For the text-containing cell, return its midpoint in [x, y] coordinate format. 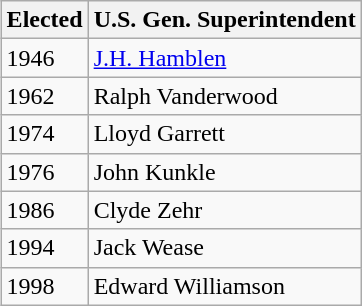
Lloyd Garrett [224, 134]
John Kunkle [224, 172]
Ralph Vanderwood [224, 96]
U.S. Gen. Superintendent [224, 20]
Edward Williamson [224, 286]
1974 [44, 134]
1998 [44, 286]
1946 [44, 58]
Elected [44, 20]
J.H. Hamblen [224, 58]
1986 [44, 210]
1994 [44, 248]
Clyde Zehr [224, 210]
Jack Wease [224, 248]
1976 [44, 172]
1962 [44, 96]
